Detect which cell encompasses the target text, then output its [X, Y] center coordinate. 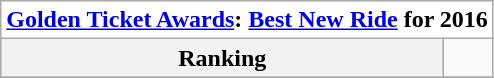
Golden Ticket Awards: Best New Ride for 2016 [248, 20]
Ranking [222, 58]
